Locate the cell with the specified text and output its (X, Y) center coordinate. 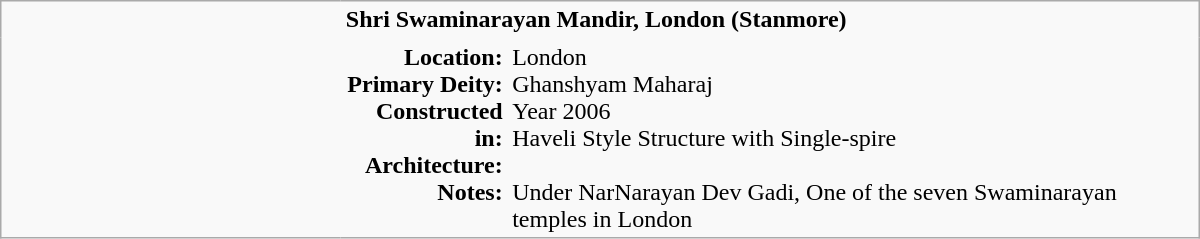
Shri Swaminarayan Mandir, London (Stanmore) (770, 20)
Location:Primary Deity:Constructed in:Architecture:Notes: (424, 138)
